Locate the cell with the specified text and output its (X, Y) center coordinate. 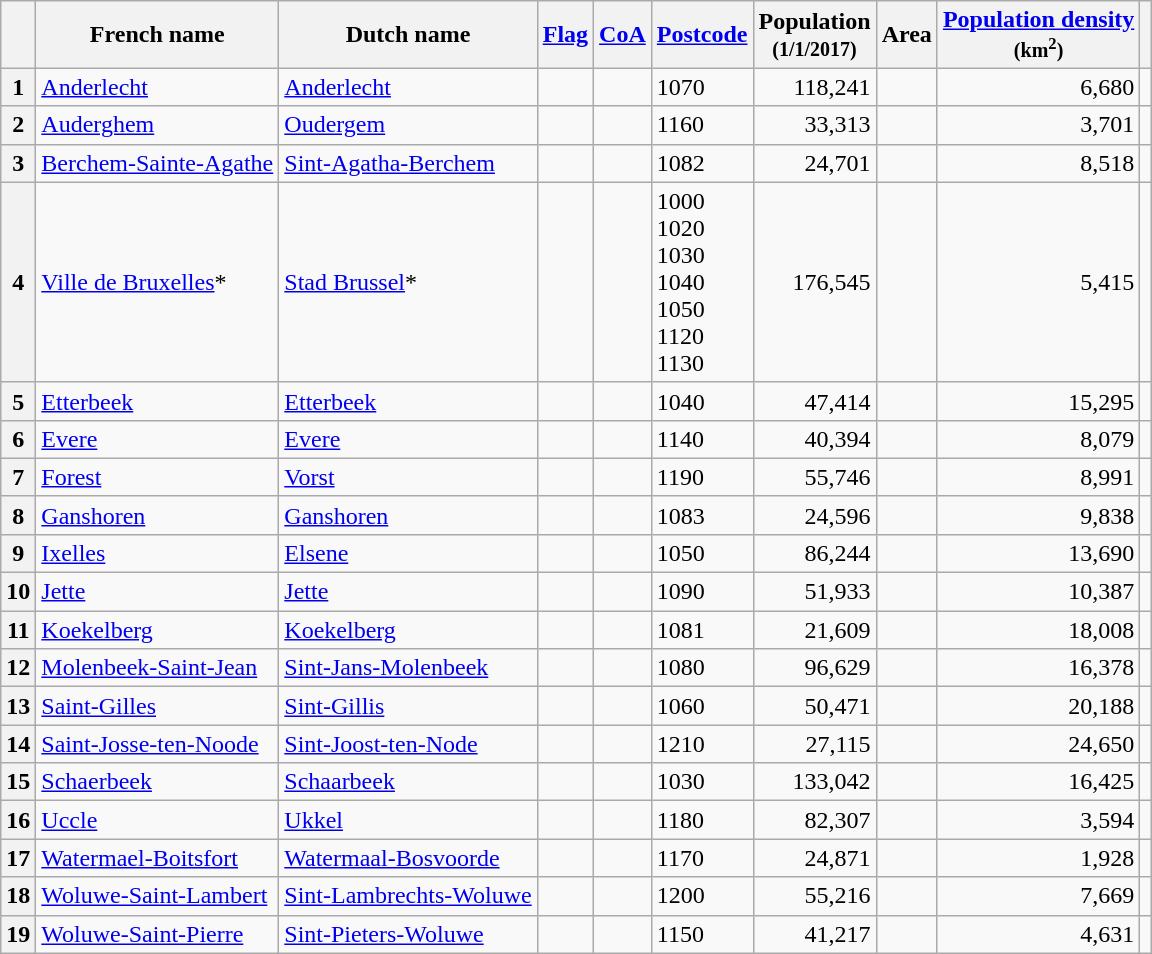
Schaarbeek (408, 782)
55,746 (814, 477)
4,631 (1038, 934)
Dutch name (408, 34)
86,244 (814, 553)
24,871 (814, 858)
1081 (702, 630)
Elsene (408, 553)
40,394 (814, 439)
Saint-Josse-ten-Noode (158, 744)
3,594 (1038, 820)
133,042 (814, 782)
Ville de Bruxelles* (158, 282)
Oudergem (408, 125)
2 (18, 125)
1060 (702, 706)
CoA (623, 34)
Uccle (158, 820)
Saint-Gilles (158, 706)
Ixelles (158, 553)
1070 (702, 87)
1160 (702, 125)
Sint-Gillis (408, 706)
Sint-Jans-Molenbeek (408, 668)
4 (18, 282)
Sint-Joost-ten-Node (408, 744)
12 (18, 668)
1200 (702, 896)
11 (18, 630)
Woluwe-Saint-Pierre (158, 934)
9 (18, 553)
19 (18, 934)
Forest (158, 477)
1170 (702, 858)
3 (18, 163)
47,414 (814, 401)
55,216 (814, 896)
8 (18, 515)
8,079 (1038, 439)
1180 (702, 820)
15,295 (1038, 401)
20,188 (1038, 706)
1030 (702, 782)
6,680 (1038, 87)
10 (18, 592)
Auderghem (158, 125)
16 (18, 820)
1080 (702, 668)
1140 (702, 439)
14 (18, 744)
1 (18, 87)
1083 (702, 515)
41,217 (814, 934)
Stad Brussel* (408, 282)
Population(1/1/2017) (814, 34)
17 (18, 858)
1050 (702, 553)
1000102010301040105011201130 (702, 282)
7 (18, 477)
Berchem-Sainte-Agathe (158, 163)
1082 (702, 163)
1210 (702, 744)
5,415 (1038, 282)
82,307 (814, 820)
33,313 (814, 125)
10,387 (1038, 592)
Ukkel (408, 820)
8,518 (1038, 163)
7,669 (1038, 896)
1150 (702, 934)
1040 (702, 401)
1,928 (1038, 858)
96,629 (814, 668)
15 (18, 782)
18,008 (1038, 630)
1090 (702, 592)
16,425 (1038, 782)
9,838 (1038, 515)
Schaerbeek (158, 782)
16,378 (1038, 668)
118,241 (814, 87)
21,609 (814, 630)
8,991 (1038, 477)
Sint-Agatha-Berchem (408, 163)
Woluwe-Saint-Lambert (158, 896)
Watermael-Boitsfort (158, 858)
5 (18, 401)
24,650 (1038, 744)
13 (18, 706)
Area (906, 34)
Watermaal-Bosvoorde (408, 858)
Flag (565, 34)
Molenbeek-Saint-Jean (158, 668)
1190 (702, 477)
Population density(km2) (1038, 34)
Sint-Lambrechts-Woluwe (408, 896)
6 (18, 439)
24,701 (814, 163)
Vorst (408, 477)
176,545 (814, 282)
18 (18, 896)
50,471 (814, 706)
13,690 (1038, 553)
27,115 (814, 744)
Postcode (702, 34)
French name (158, 34)
51,933 (814, 592)
24,596 (814, 515)
Sint-Pieters-Woluwe (408, 934)
3,701 (1038, 125)
